Provide the (X, Y) coordinate of the cell's center where the given text is located.  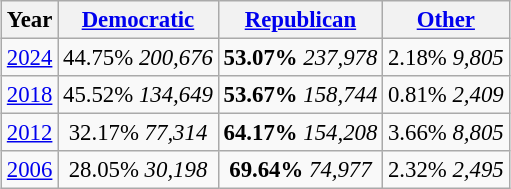
2024 (30, 58)
Year (30, 20)
53.67% 158,744 (300, 95)
3.66% 8,805 (446, 133)
2006 (30, 170)
2018 (30, 95)
Other (446, 20)
Republican (300, 20)
2.32% 2,495 (446, 170)
Democratic (138, 20)
64.17% 154,208 (300, 133)
32.17% 77,314 (138, 133)
69.64% 74,977 (300, 170)
28.05% 30,198 (138, 170)
0.81% 2,409 (446, 95)
53.07% 237,978 (300, 58)
2.18% 9,805 (446, 58)
44.75% 200,676 (138, 58)
2012 (30, 133)
45.52% 134,649 (138, 95)
